Locate the cell with the specified text and output its [x, y] center coordinate. 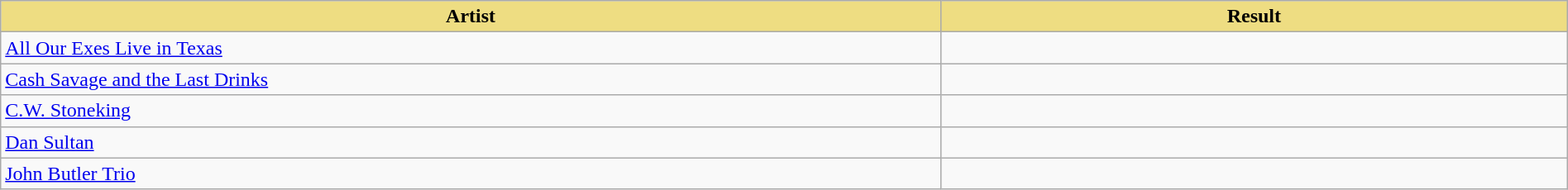
Artist [471, 17]
C.W. Stoneking [471, 111]
Result [1254, 17]
Cash Savage and the Last Drinks [471, 79]
John Butler Trio [471, 173]
Dan Sultan [471, 142]
All Our Exes Live in Texas [471, 48]
